Pinpoint the cell where the given text exists, returning its [X, Y] midpoint coordinate. 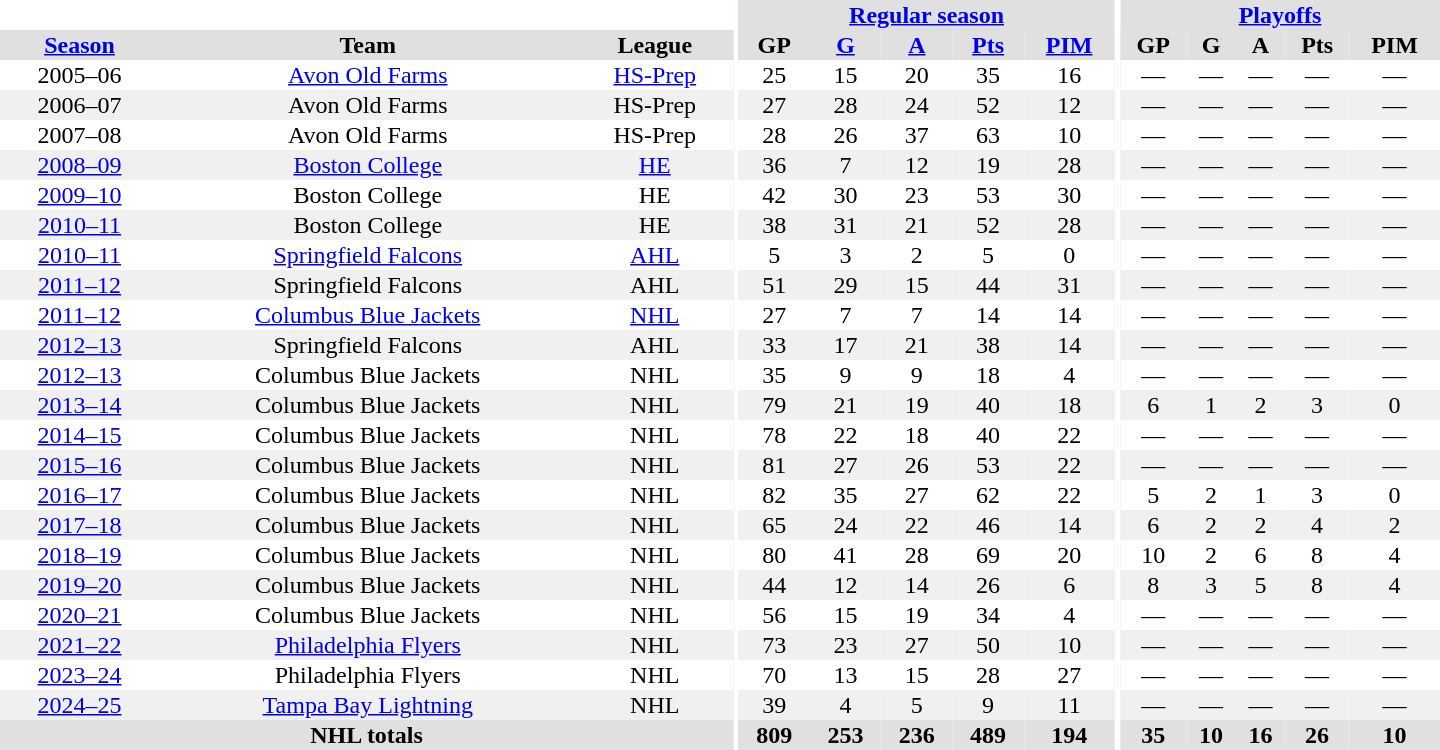
78 [774, 435]
82 [774, 495]
63 [988, 135]
2021–22 [80, 645]
2008–09 [80, 165]
81 [774, 465]
73 [774, 645]
Playoffs [1280, 15]
Season [80, 45]
13 [846, 675]
80 [774, 555]
50 [988, 645]
29 [846, 285]
2007–08 [80, 135]
2009–10 [80, 195]
11 [1070, 705]
2019–20 [80, 585]
46 [988, 525]
Team [368, 45]
2013–14 [80, 405]
2024–25 [80, 705]
809 [774, 735]
65 [774, 525]
33 [774, 345]
NHL totals [366, 735]
2015–16 [80, 465]
62 [988, 495]
36 [774, 165]
236 [916, 735]
41 [846, 555]
17 [846, 345]
25 [774, 75]
194 [1070, 735]
489 [988, 735]
69 [988, 555]
2017–18 [80, 525]
2006–07 [80, 105]
51 [774, 285]
2005–06 [80, 75]
79 [774, 405]
League [654, 45]
2016–17 [80, 495]
70 [774, 675]
2023–24 [80, 675]
37 [916, 135]
56 [774, 615]
42 [774, 195]
34 [988, 615]
2018–19 [80, 555]
253 [846, 735]
2014–15 [80, 435]
Regular season [927, 15]
Tampa Bay Lightning [368, 705]
2020–21 [80, 615]
39 [774, 705]
